For the text-containing cell, return its midpoint in (x, y) coordinate format. 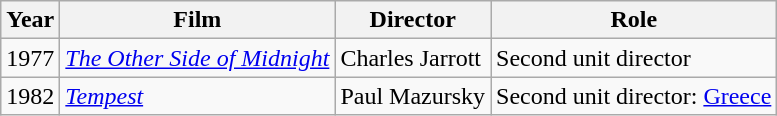
Second unit director: Greece (634, 96)
Year (30, 20)
Second unit director (634, 58)
1982 (30, 96)
The Other Side of Midnight (198, 58)
Film (198, 20)
Director (413, 20)
Charles Jarrott (413, 58)
Tempest (198, 96)
1977 (30, 58)
Role (634, 20)
Paul Mazursky (413, 96)
